Find where the given text appears and provide that cell's center as (X, Y) coordinate. 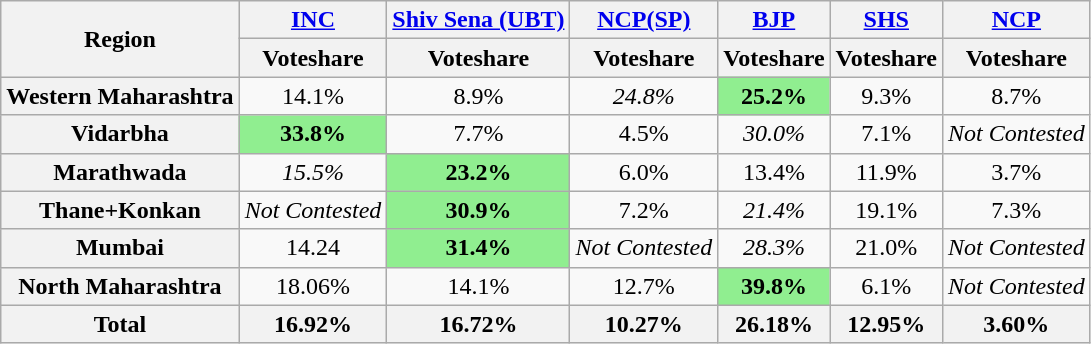
21.4% (774, 210)
24.8% (644, 96)
15.5% (313, 172)
21.0% (886, 248)
Total (120, 324)
Vidarbha (120, 134)
NCP(SP) (644, 20)
8.7% (1016, 96)
26.18% (774, 324)
9.3% (886, 96)
19.1% (886, 210)
7.1% (886, 134)
31.4% (478, 248)
3.60% (1016, 324)
4.5% (644, 134)
23.2% (478, 172)
30.0% (774, 134)
18.06% (313, 286)
12.7% (644, 286)
28.3% (774, 248)
33.8% (313, 134)
North Maharashtra (120, 286)
7.3% (1016, 210)
Mumbai (120, 248)
8.9% (478, 96)
12.95% (886, 324)
11.9% (886, 172)
Western Maharashtra (120, 96)
7.7% (478, 134)
BJP (774, 20)
10.27% (644, 324)
7.2% (644, 210)
16.92% (313, 324)
Shiv Sena (UBT) (478, 20)
16.72% (478, 324)
39.8% (774, 286)
25.2% (774, 96)
Region (120, 39)
30.9% (478, 210)
Thane+Konkan (120, 210)
6.0% (644, 172)
14.24 (313, 248)
NCP (1016, 20)
SHS (886, 20)
INC (313, 20)
Marathwada (120, 172)
3.7% (1016, 172)
6.1% (886, 286)
13.4% (774, 172)
